Return (X, Y) of the center of cell containing provided text 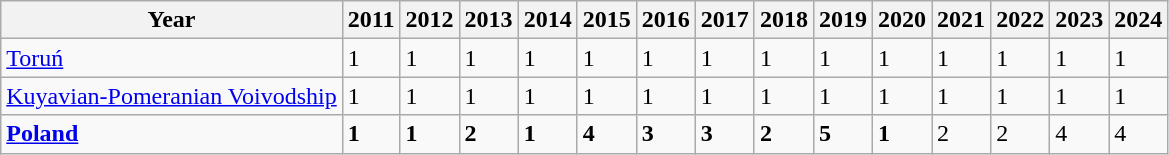
2014 (548, 20)
2015 (606, 20)
2020 (902, 20)
2019 (842, 20)
2013 (488, 20)
Poland (172, 134)
2012 (430, 20)
2017 (724, 20)
2023 (1080, 20)
2024 (1138, 20)
2022 (1020, 20)
2021 (962, 20)
Toruń (172, 58)
Kuyavian-Pomeranian Voivodship (172, 96)
2016 (666, 20)
Year (172, 20)
2011 (371, 20)
5 (842, 134)
2018 (784, 20)
